Detect which cell encompasses the target text, then output its [x, y] center coordinate. 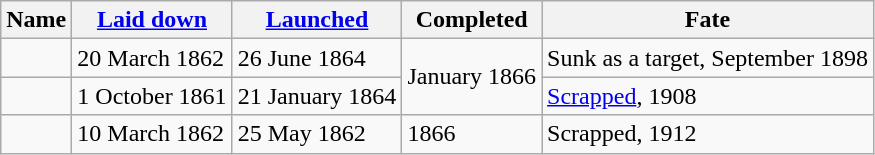
1 October 1861 [152, 96]
Laid down [152, 20]
26 June 1864 [317, 58]
21 January 1864 [317, 96]
Sunk as a target, September 1898 [708, 58]
25 May 1862 [317, 134]
Name [36, 20]
20 March 1862 [152, 58]
Completed [472, 20]
Launched [317, 20]
10 March 1862 [152, 134]
January 1866 [472, 77]
1866 [472, 134]
Fate [708, 20]
Scrapped, 1912 [708, 134]
Scrapped, 1908 [708, 96]
